Detect which cell encompasses the target text, then output its (x, y) center coordinate. 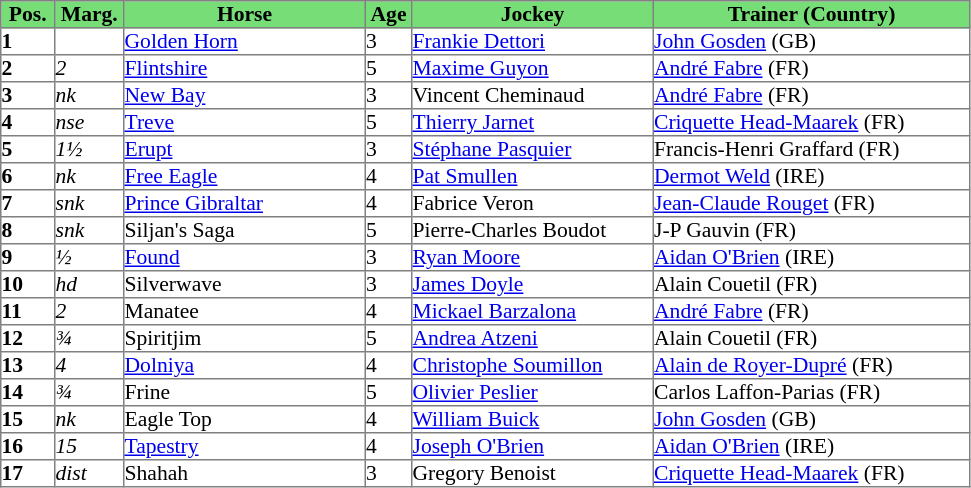
14 (28, 392)
1½ (90, 150)
Erupt (245, 150)
Frankie Dettori (533, 42)
Prince Gibraltar (245, 204)
8 (28, 230)
Carlos Laffon-Parias (FR) (811, 392)
Golden Horn (245, 42)
16 (28, 446)
Alain de Royer-Dupré (FR) (811, 366)
Francis-Henri Graffard (FR) (811, 150)
Olivier Peslier (533, 392)
7 (28, 204)
½ (90, 258)
9 (28, 258)
Dolniya (245, 366)
Thierry Jarnet (533, 122)
Dermot Weld (IRE) (811, 176)
Jockey (533, 14)
1 (28, 42)
James Doyle (533, 284)
Found (245, 258)
Pierre-Charles Boudot (533, 230)
Silverwave (245, 284)
Trainer (Country) (811, 14)
Free Eagle (245, 176)
Flintshire (245, 68)
Shahah (245, 474)
10 (28, 284)
William Buick (533, 420)
Gregory Benoist (533, 474)
Mickael Barzalona (533, 312)
Ryan Moore (533, 258)
Horse (245, 14)
Manatee (245, 312)
Age (388, 14)
Jean-Claude Rouget (FR) (811, 204)
hd (90, 284)
nse (90, 122)
Frine (245, 392)
Christophe Soumillon (533, 366)
dist (90, 474)
Eagle Top (245, 420)
Maxime Guyon (533, 68)
Siljan's Saga (245, 230)
New Bay (245, 96)
Vincent Cheminaud (533, 96)
Pos. (28, 14)
J-P Gauvin (FR) (811, 230)
Marg. (90, 14)
Tapestry (245, 446)
Pat Smullen (533, 176)
6 (28, 176)
11 (28, 312)
12 (28, 338)
Andrea Atzeni (533, 338)
17 (28, 474)
Fabrice Veron (533, 204)
Stéphane Pasquier (533, 150)
Spiritjim (245, 338)
13 (28, 366)
Joseph O'Brien (533, 446)
Treve (245, 122)
